Identify which cell holds the provided text, then report its (x, y) central coordinate. 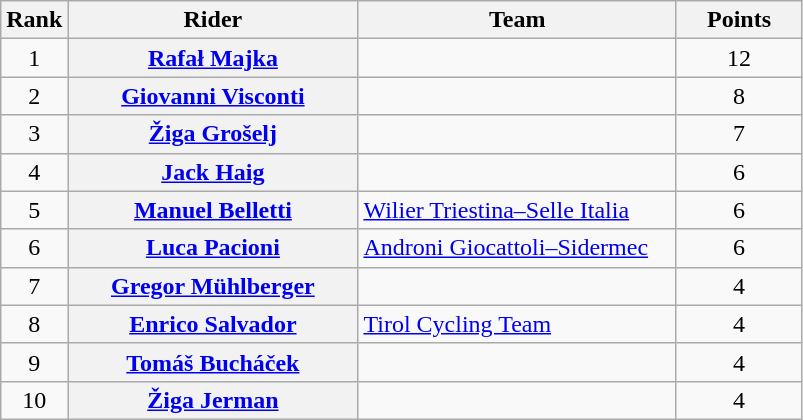
3 (34, 134)
Wilier Triestina–Selle Italia (518, 210)
Enrico Salvador (213, 324)
5 (34, 210)
Luca Pacioni (213, 248)
Giovanni Visconti (213, 96)
1 (34, 58)
Rafał Majka (213, 58)
Gregor Mühlberger (213, 286)
Žiga Grošelj (213, 134)
Tomáš Bucháček (213, 362)
Rider (213, 20)
Žiga Jerman (213, 400)
Androni Giocattoli–Sidermec (518, 248)
Rank (34, 20)
Tirol Cycling Team (518, 324)
Jack Haig (213, 172)
Team (518, 20)
12 (738, 58)
10 (34, 400)
Manuel Belletti (213, 210)
Points (738, 20)
9 (34, 362)
2 (34, 96)
